Provide the [x, y] coordinate of the cell's center where the given text is located.  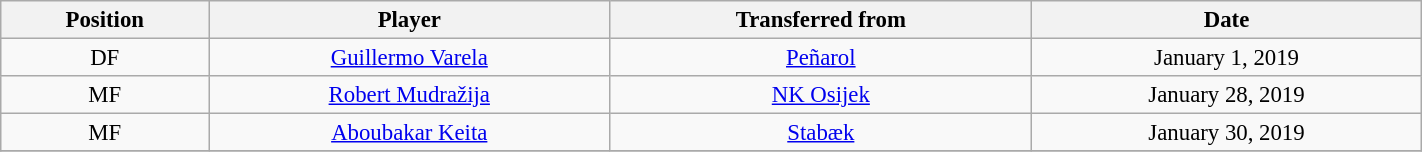
Aboubakar Keita [410, 133]
January 1, 2019 [1226, 58]
January 28, 2019 [1226, 95]
Transferred from [821, 20]
NK Osijek [821, 95]
Player [410, 20]
Robert Mudražija [410, 95]
Position [105, 20]
January 30, 2019 [1226, 133]
Date [1226, 20]
Peñarol [821, 58]
DF [105, 58]
Guillermo Varela [410, 58]
Stabæk [821, 133]
